Return the (x, y) coordinate for the center point of the cell that contains the specified text.  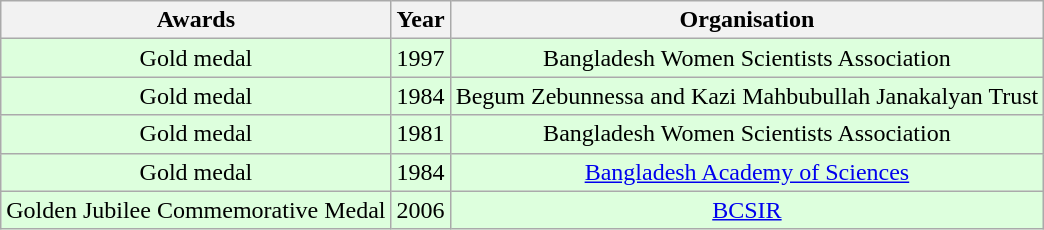
Bangladesh Academy of Sciences (747, 172)
2006 (420, 210)
Awards (196, 20)
BCSIR (747, 210)
Year (420, 20)
1981 (420, 134)
Organisation (747, 20)
1997 (420, 58)
Golden Jubilee Commemorative Medal (196, 210)
Begum Zebunnessa and Kazi Mahbubullah Janakalyan Trust (747, 96)
